Locate the cell with the specified text and output its [X, Y] center coordinate. 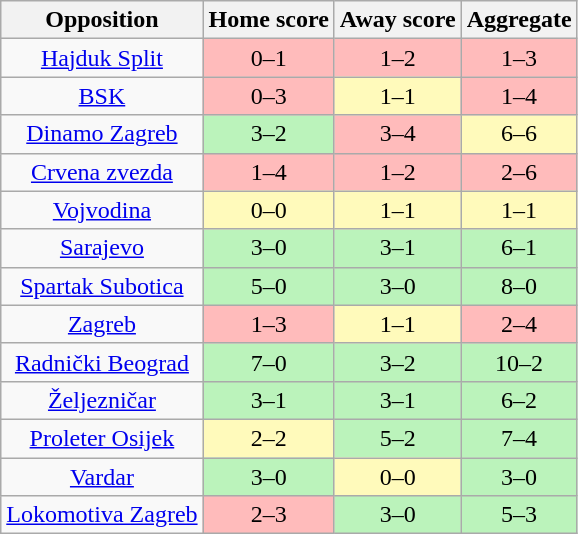
Lokomotiva Zagreb [102, 515]
2–2 [268, 438]
BSK [102, 96]
Aggregate [519, 20]
2–3 [268, 515]
Spartak Subotica [102, 286]
6–1 [519, 248]
8–0 [519, 286]
Away score [398, 20]
Proleter Osijek [102, 438]
0–3 [268, 96]
Zagreb [102, 324]
Radnički Beograd [102, 362]
Opposition [102, 20]
Sarajevo [102, 248]
Crvena zvezda [102, 172]
3–4 [398, 134]
Hajduk Split [102, 58]
Vojvodina [102, 210]
Željezničar [102, 400]
6–6 [519, 134]
0–1 [268, 58]
5–0 [268, 286]
5–3 [519, 515]
2–6 [519, 172]
Dinamo Zagreb [102, 134]
10–2 [519, 362]
5–2 [398, 438]
Vardar [102, 477]
2–4 [519, 324]
Home score [268, 20]
7–4 [519, 438]
7–0 [268, 362]
6–2 [519, 400]
